Return the (X, Y) coordinate for the center point of the cell that contains the specified text.  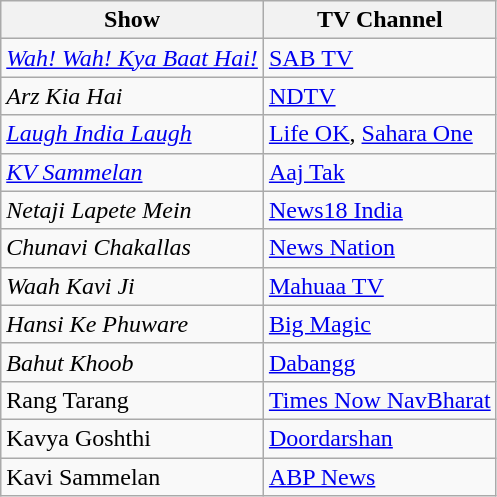
Chunavi Chakallas (132, 248)
ABP News (380, 477)
Mahuaa TV (380, 286)
News18 India (380, 210)
Times Now NavBharat (380, 400)
NDTV (380, 96)
Netaji Lapete Mein (132, 210)
Laugh India Laugh (132, 134)
Kavya Goshthi (132, 438)
Big Magic (380, 324)
Doordarshan (380, 438)
Wah! Wah! Kya Baat Hai! (132, 58)
Life OK, Sahara One (380, 134)
Hansi Ke Phuware (132, 324)
Waah Kavi Ji (132, 286)
Bahut Khoob (132, 362)
Rang Tarang (132, 400)
Aaj Tak (380, 172)
Show (132, 20)
News Nation (380, 248)
KV Sammelan (132, 172)
Dabangg (380, 362)
TV Channel (380, 20)
Kavi Sammelan (132, 477)
Arz Kia Hai (132, 96)
SAB TV (380, 58)
